For the text-containing cell, return its midpoint in [x, y] coordinate format. 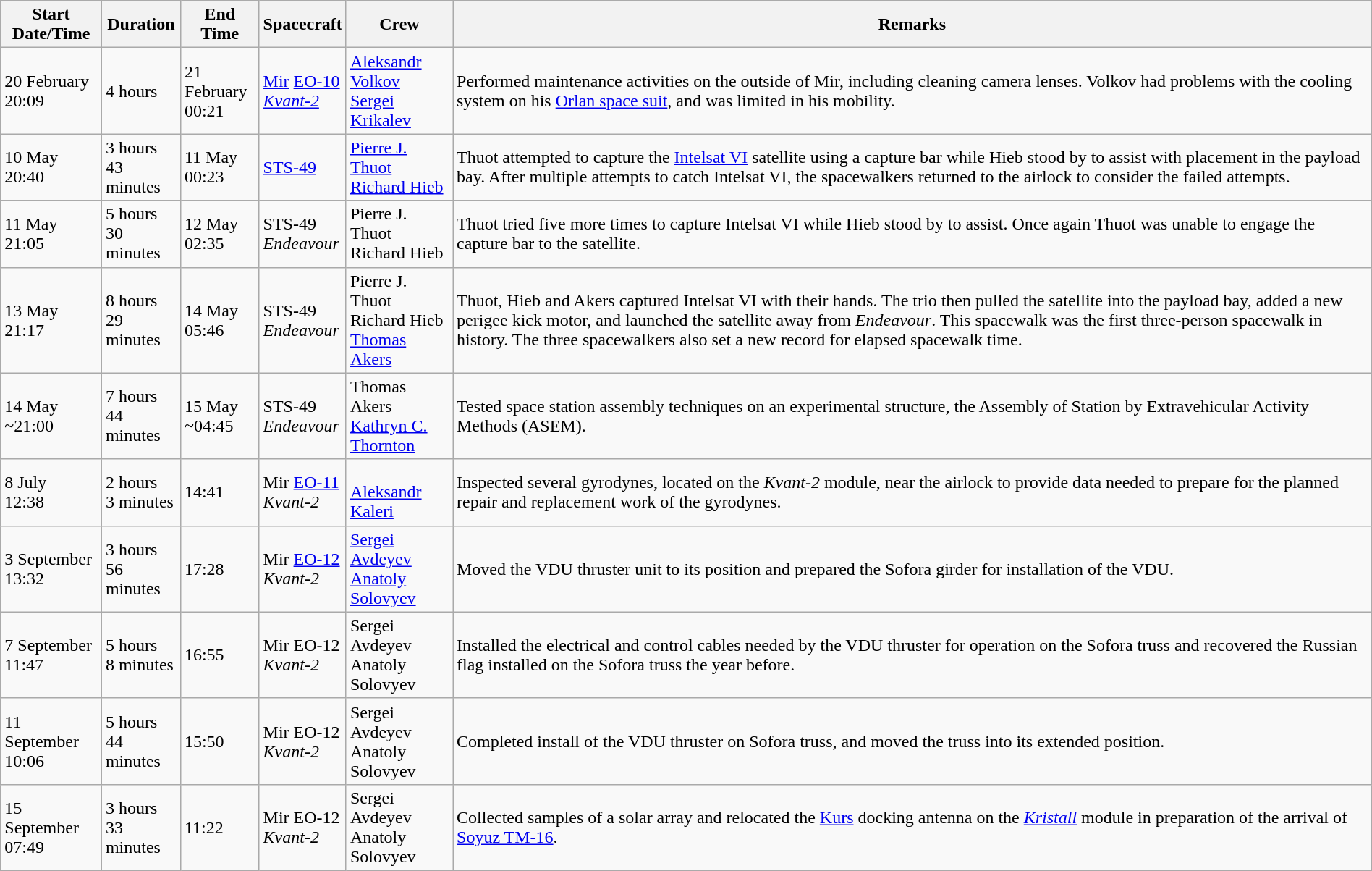
11 May00:23 [220, 167]
21 February00:21 [220, 91]
Collected samples of a solar array and relocated the Kurs docking antenna on the Kristall module in preparation of the arrival of Soyuz TM-16. [912, 827]
8 July12:38 [51, 492]
2 hours3 minutes [140, 492]
Spacecraft [302, 25]
14:41 [220, 492]
Crew [399, 25]
Thomas AkersKathryn C. Thornton [399, 416]
8 hours29 minutes [140, 320]
Aleksandr VolkovSergei Krikalev [399, 91]
15:50 [220, 741]
3 hours43 minutes [140, 167]
Pierre J. ThuotRichard HiebThomas Akers [399, 320]
STS-49 [302, 167]
5 hours8 minutes [140, 655]
Remarks [912, 25]
15 September07:49 [51, 827]
Tested space station assembly techniques on an experimental structure, the Assembly of Station by Extravehicular Activity Methods (ASEM). [912, 416]
Moved the VDU thruster unit to its position and prepared the Sofora girder for installation of the VDU. [912, 569]
10 May20:40 [51, 167]
11:22 [220, 827]
15 May~04:45 [220, 416]
14 May05:46 [220, 320]
12 May02:35 [220, 234]
3 hours33 minutes [140, 827]
Duration [140, 25]
16:55 [220, 655]
20 February20:09 [51, 91]
3 September13:32 [51, 569]
17:28 [220, 569]
13 May21:17 [51, 320]
11 May21:05 [51, 234]
4 hours [140, 91]
End Time [220, 25]
Aleksandr Kaleri [399, 492]
5 hours30 minutes [140, 234]
Mir EO-10Kvant-2 [302, 91]
11 September10:06 [51, 741]
Completed install of the VDU thruster on Sofora truss, and moved the truss into its extended position. [912, 741]
3 hours56 minutes [140, 569]
7 September11:47 [51, 655]
Mir EO-11Kvant-2 [302, 492]
5 hours44 minutes [140, 741]
14 May~21:00 [51, 416]
Start Date/Time [51, 25]
7 hours44 minutes [140, 416]
